For the text-containing cell, return its midpoint in (X, Y) coordinate format. 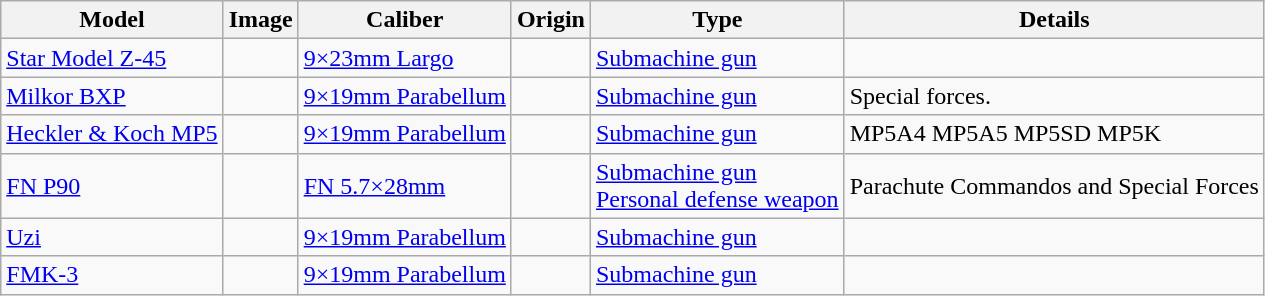
Milkor BXP (112, 96)
Star Model Z-45 (112, 58)
Image (260, 20)
Uzi (112, 237)
MP5A4 MP5A5 MP5SD MP5K (1054, 134)
FN 5.7×28mm (404, 186)
FMK-3 (112, 275)
Caliber (404, 20)
Submachine gunPersonal defense weapon (717, 186)
9×23mm Largo (404, 58)
FN P90 (112, 186)
Details (1054, 20)
Type (717, 20)
Special forces. (1054, 96)
Model (112, 20)
Heckler & Koch MP5 (112, 134)
Parachute Commandos and Special Forces (1054, 186)
Origin (550, 20)
